Extract the [x, y] coordinate from the center of the cell holding the provided text.  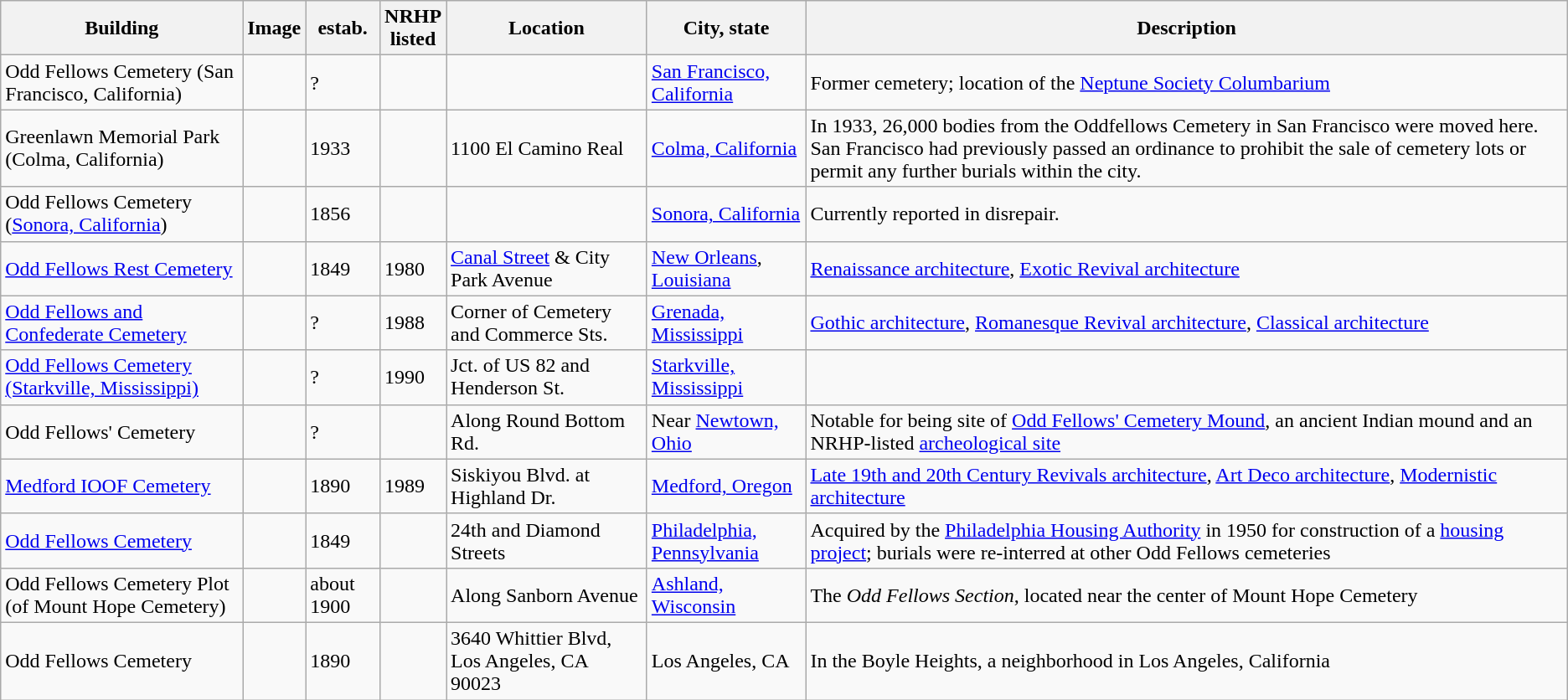
3640 Whittier Blvd, Los Angeles, CA 90023 [547, 661]
1988 [414, 323]
Starkville, Mississippi [726, 377]
Los Angeles, CA [726, 661]
1856 [343, 214]
24th and Diamond Streets [547, 541]
Former cemetery; location of the Neptune Society Columbarium [1186, 82]
Canal Street & City Park Avenue [547, 268]
Odd Fellows Cemetery (San Francisco, California) [122, 82]
Along Round Bottom Rd. [547, 432]
Currently reported in disrepair. [1186, 214]
Siskiyou Blvd. at Highland Dr. [547, 486]
Building [122, 28]
estab. [343, 28]
Description [1186, 28]
1980 [414, 268]
Notable for being site of Odd Fellows' Cemetery Mound, an ancient Indian mound and an NRHP-listed archeological site [1186, 432]
Colma, California [726, 148]
1990 [414, 377]
Odd Fellows and Confederate Cemetery [122, 323]
Sonora, California [726, 214]
1100 El Camino Real [547, 148]
Image [275, 28]
San Francisco, California [726, 82]
Odd Fellows Cemetery Plot (of Mount Hope Cemetery) [122, 594]
Greenlawn Memorial Park (Colma, California) [122, 148]
Ashland, Wisconsin [726, 594]
Odd Fellows Rest Cemetery [122, 268]
Location [547, 28]
Corner of Cemetery and Commerce Sts. [547, 323]
Philadelphia, Pennsylvania [726, 541]
Jct. of US 82 and Henderson St. [547, 377]
about 1900 [343, 594]
New Orleans, Louisiana [726, 268]
Grenada, Mississippi [726, 323]
Odd Fellows Cemetery (Sonora, California) [122, 214]
Gothic architecture, Romanesque Revival architecture, Classical architecture [1186, 323]
1933 [343, 148]
City, state [726, 28]
Late 19th and 20th Century Revivals architecture, Art Deco architecture, Modernistic architecture [1186, 486]
Renaissance architecture, Exotic Revival architecture [1186, 268]
In the Boyle Heights, a neighborhood in Los Angeles, California [1186, 661]
Medford IOOF Cemetery [122, 486]
Odd Fellows Cemetery (Starkville, Mississippi) [122, 377]
Along Sanborn Avenue [547, 594]
Odd Fellows' Cemetery [122, 432]
Medford, Oregon [726, 486]
1989 [414, 486]
NRHPlisted [414, 28]
The Odd Fellows Section, located near the center of Mount Hope Cemetery [1186, 594]
Near Newtown, Ohio [726, 432]
